Search for the cell housing the specified text and yield its (X, Y) center coordinate. 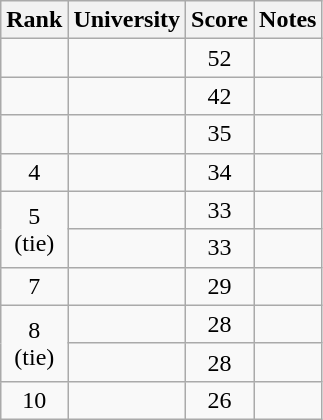
29 (220, 286)
5(tie) (34, 229)
Notes (288, 20)
Rank (34, 20)
8(tie) (34, 343)
Score (220, 20)
35 (220, 134)
26 (220, 400)
34 (220, 172)
7 (34, 286)
University (127, 20)
4 (34, 172)
10 (34, 400)
52 (220, 58)
42 (220, 96)
